Search for the cell housing the specified text and yield its (x, y) center coordinate. 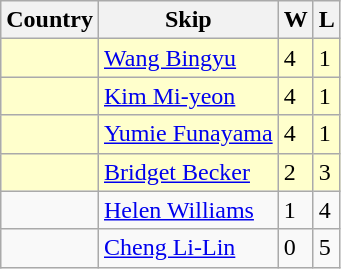
Helen Williams (188, 210)
Kim Mi-yeon (188, 96)
W (296, 20)
Wang Bingyu (188, 58)
3 (326, 172)
Country (50, 20)
0 (296, 248)
Cheng Li-Lin (188, 248)
Yumie Funayama (188, 134)
Skip (188, 20)
Bridget Becker (188, 172)
2 (296, 172)
L (326, 20)
5 (326, 248)
